Locate the cell with the specified text and output its [x, y] center coordinate. 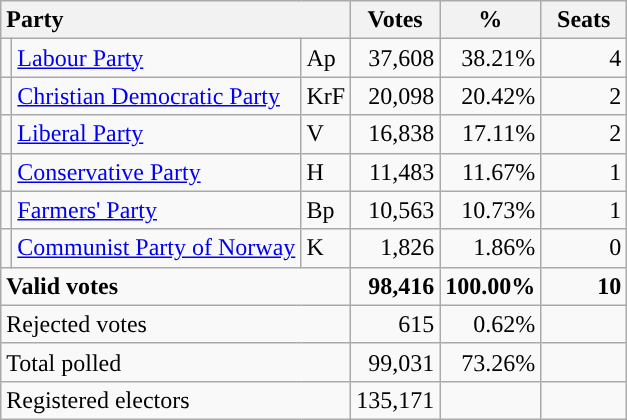
135,171 [396, 400]
10,563 [396, 210]
11,483 [396, 172]
Valid votes [176, 286]
17.11% [490, 134]
4 [584, 58]
11.67% [490, 172]
Communist Party of Norway [156, 248]
16,838 [396, 134]
Christian Democratic Party [156, 96]
10 [584, 286]
Liberal Party [156, 134]
Total polled [176, 362]
K [326, 248]
37,608 [396, 58]
Bp [326, 210]
98,416 [396, 286]
10.73% [490, 210]
99,031 [396, 362]
20.42% [490, 96]
Party [176, 20]
KrF [326, 96]
Votes [396, 20]
Rejected votes [176, 324]
615 [396, 324]
V [326, 134]
Labour Party [156, 58]
H [326, 172]
38.21% [490, 58]
Registered electors [176, 400]
73.26% [490, 362]
% [490, 20]
1.86% [490, 248]
Farmers' Party [156, 210]
1,826 [396, 248]
20,098 [396, 96]
Conservative Party [156, 172]
0 [584, 248]
Ap [326, 58]
100.00% [490, 286]
Seats [584, 20]
0.62% [490, 324]
